Scan for the cell matching the given text and deliver its [X, Y] coordinate at center. 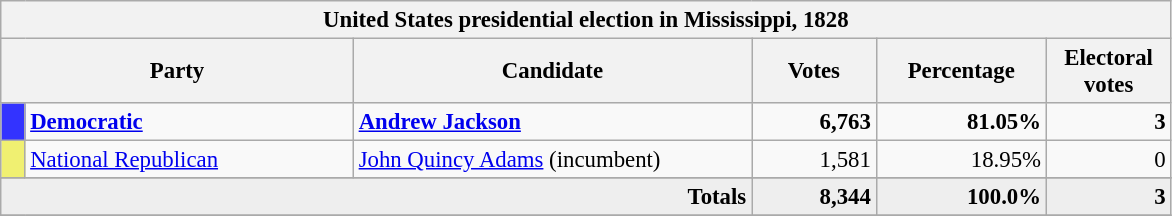
John Quincy Adams (incumbent) [552, 160]
United States presidential election in Mississippi, 1828 [586, 20]
National Republican [189, 160]
Candidate [552, 72]
Andrew Jackson [552, 122]
0 [1108, 160]
Percentage [961, 72]
Votes [814, 72]
1,581 [814, 160]
81.05% [961, 122]
Party [178, 72]
Democratic [189, 122]
8,344 [814, 197]
6,763 [814, 122]
100.0% [961, 197]
18.95% [961, 160]
Electoral votes [1108, 72]
Totals [376, 197]
